Provide the [X, Y] coordinate of the cell's center where the given text is located.  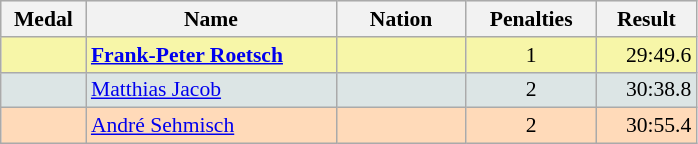
Nation [401, 19]
Name [211, 19]
30:38.8 [646, 90]
André Sehmisch [211, 126]
Result [646, 19]
Penalties [531, 19]
Medal [44, 19]
1 [531, 55]
29:49.6 [646, 55]
Matthias Jacob [211, 90]
Frank-Peter Roetsch [211, 55]
30:55.4 [646, 126]
